Capture the cell that displays the provided text and extract its (x, y) central coordinate. 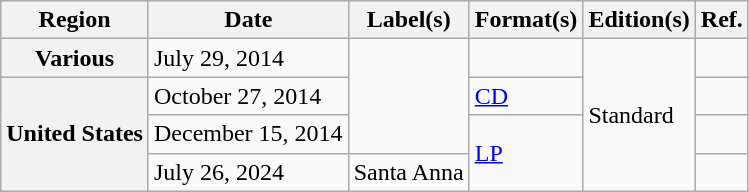
July 29, 2014 (248, 58)
December 15, 2014 (248, 134)
Standard (639, 115)
CD (526, 96)
Region (75, 20)
Edition(s) (639, 20)
LP (526, 153)
Ref. (722, 20)
Format(s) (526, 20)
Date (248, 20)
United States (75, 134)
Various (75, 58)
Label(s) (408, 20)
October 27, 2014 (248, 96)
July 26, 2024 (248, 172)
Santa Anna (408, 172)
